Provide the (x, y) coordinate of the cell's center where the given text is located.  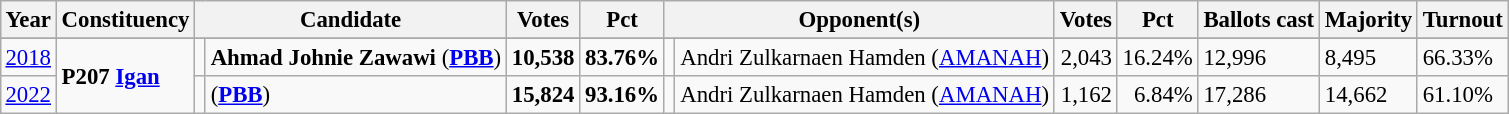
2,043 (1086, 57)
2022 (28, 95)
93.16% (622, 95)
Majority (1368, 20)
83.76% (622, 57)
12,996 (1258, 57)
8,495 (1368, 57)
66.33% (1462, 57)
(PBB) (356, 95)
2018 (28, 57)
Turnout (1462, 20)
15,824 (542, 95)
16.24% (1158, 57)
P207 Igan (125, 76)
Year (28, 20)
Opponent(s) (859, 20)
Ahmad Johnie Zawawi (PBB) (356, 57)
17,286 (1258, 95)
Constituency (125, 20)
1,162 (1086, 95)
61.10% (1462, 95)
10,538 (542, 57)
14,662 (1368, 95)
Candidate (351, 20)
Ballots cast (1258, 20)
6.84% (1158, 95)
